Output the [x, y] coordinate of the center of the cell containing the given text.  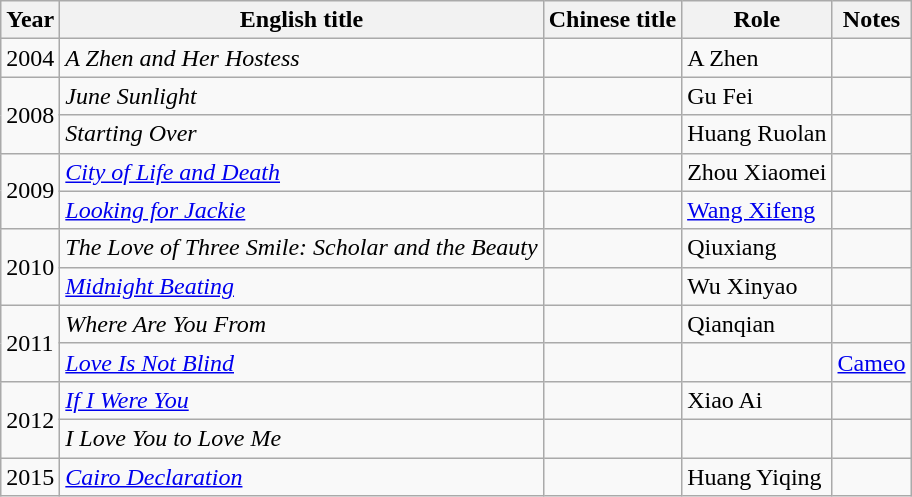
Notes [872, 20]
Wu Xinyao [757, 286]
Cairo Declaration [302, 477]
English title [302, 20]
2009 [30, 191]
Cameo [872, 362]
Huang Yiqing [757, 477]
Love Is Not Blind [302, 362]
I Love You to Love Me [302, 438]
June Sunlight [302, 96]
A Zhen [757, 58]
Starting Over [302, 134]
Chinese title [612, 20]
Wang Xifeng [757, 210]
Gu Fei [757, 96]
2011 [30, 343]
Where Are You From [302, 324]
Midnight Beating [302, 286]
Huang Ruolan [757, 134]
Zhou Xiaomei [757, 172]
The Love of Three Smile: Scholar and the Beauty [302, 248]
2008 [30, 115]
If I Were You [302, 400]
City of Life and Death [302, 172]
2012 [30, 419]
Year [30, 20]
2010 [30, 267]
Role [757, 20]
Xiao Ai [757, 400]
2015 [30, 477]
Qianqian [757, 324]
A Zhen and Her Hostess [302, 58]
Looking for Jackie [302, 210]
2004 [30, 58]
Qiuxiang [757, 248]
